Output the (X, Y) coordinate of the center of the cell containing the given text.  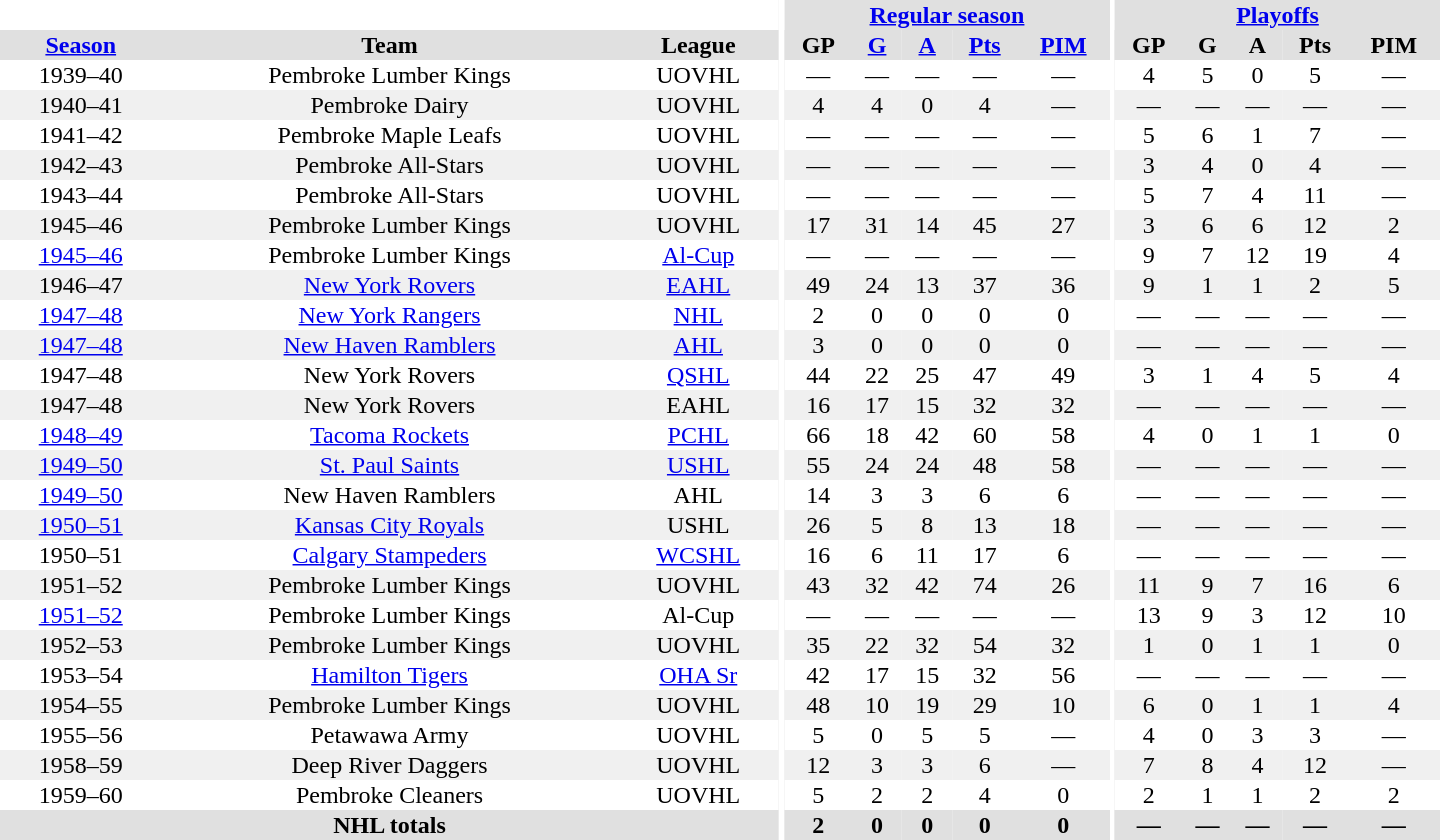
1942–43 (81, 165)
31 (877, 225)
Calgary Stampeders (390, 555)
27 (1063, 225)
Season (81, 45)
New York Rangers (390, 315)
1958–59 (81, 765)
Pembroke Maple Leafs (390, 135)
1943–44 (81, 195)
Hamilton Tigers (390, 675)
NHL totals (390, 825)
Petawawa Army (390, 735)
Deep River Daggers (390, 765)
1953–54 (81, 675)
Playoffs (1278, 15)
1940–41 (81, 105)
1955–56 (81, 735)
Kansas City Royals (390, 525)
54 (984, 645)
56 (1063, 675)
Pembroke Cleaners (390, 795)
Regular season (948, 15)
Pembroke Dairy (390, 105)
35 (818, 645)
47 (984, 375)
1941–42 (81, 135)
29 (984, 705)
45 (984, 225)
25 (927, 375)
League (699, 45)
44 (818, 375)
WCSHL (699, 555)
1948–49 (81, 435)
1946–47 (81, 285)
PCHL (699, 435)
NHL (699, 315)
43 (818, 585)
66 (818, 435)
1959–60 (81, 795)
1939–40 (81, 75)
74 (984, 585)
60 (984, 435)
QSHL (699, 375)
OHA Sr (699, 675)
36 (1063, 285)
37 (984, 285)
55 (818, 465)
1952–53 (81, 645)
1954–55 (81, 705)
St. Paul Saints (390, 465)
Team (390, 45)
Tacoma Rockets (390, 435)
